Output the (x, y) coordinate of the center of the cell containing the given text.  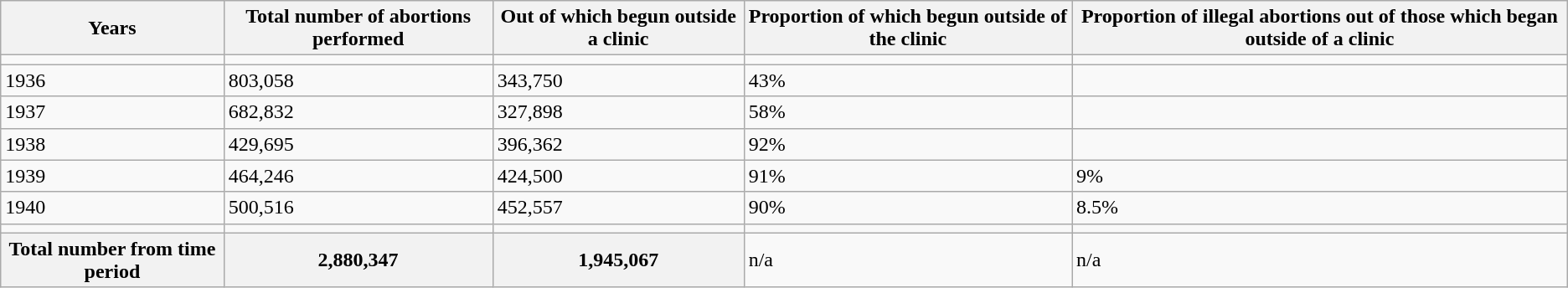
Proportion of illegal abortions out of those which began outside of a clinic (1320, 28)
429,695 (358, 144)
8.5% (1320, 208)
424,500 (618, 176)
Years (112, 28)
Out of which begun outside a clinic (618, 28)
682,832 (358, 112)
58% (908, 112)
500,516 (358, 208)
1937 (112, 112)
91% (908, 176)
1940 (112, 208)
Total number from time period (112, 260)
452,557 (618, 208)
396,362 (618, 144)
1939 (112, 176)
Total number of abortions performed (358, 28)
43% (908, 80)
90% (908, 208)
464,246 (358, 176)
9% (1320, 176)
1938 (112, 144)
343,750 (618, 80)
1936 (112, 80)
92% (908, 144)
2,880,347 (358, 260)
327,898 (618, 112)
803,058 (358, 80)
Proportion of which begun outside of the clinic (908, 28)
1,945,067 (618, 260)
